Search for the cell housing the specified text and yield its (x, y) center coordinate. 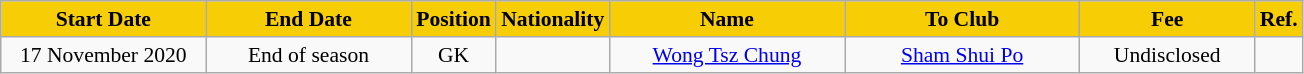
Ref. (1279, 19)
Undisclosed (1168, 55)
Name (726, 19)
End Date (308, 19)
End of season (308, 55)
Nationality (552, 19)
GK (454, 55)
To Club (962, 19)
Sham Shui Po (962, 55)
Wong Tsz Chung (726, 55)
17 November 2020 (104, 55)
Start Date (104, 19)
Position (454, 19)
Fee (1168, 19)
